Output the [X, Y] coordinate of the center of the cell containing the given text.  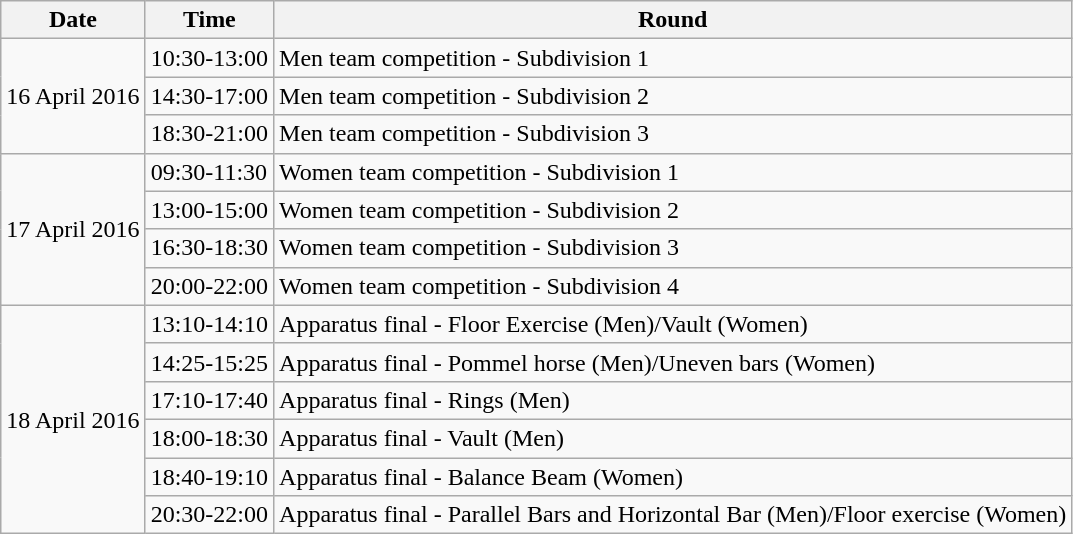
Men team competition - Subdivision 3 [673, 134]
18:00-18:30 [209, 438]
Apparatus final - Floor Exercise (Men)/Vault (Women) [673, 324]
17 April 2016 [73, 229]
14:25-15:25 [209, 362]
20:00-22:00 [209, 286]
Women team competition - Subdivision 3 [673, 248]
Men team competition - Subdivision 2 [673, 96]
Apparatus final - Rings (Men) [673, 400]
Date [73, 20]
Women team competition - Subdivision 4 [673, 286]
Time [209, 20]
Women team competition - Subdivision 1 [673, 172]
Apparatus final - Balance Beam (Women) [673, 477]
Apparatus final - Parallel Bars and Horizontal Bar (Men)/Floor exercise (Women) [673, 515]
Women team competition - Subdivision 2 [673, 210]
16:30-18:30 [209, 248]
Round [673, 20]
18 April 2016 [73, 419]
Apparatus final - Pommel horse (Men)/Uneven bars (Women) [673, 362]
13:00-15:00 [209, 210]
20:30-22:00 [209, 515]
18:30-21:00 [209, 134]
Apparatus final - Vault (Men) [673, 438]
17:10-17:40 [209, 400]
18:40-19:10 [209, 477]
Men team competition - Subdivision 1 [673, 58]
14:30-17:00 [209, 96]
16 April 2016 [73, 96]
10:30-13:00 [209, 58]
13:10-14:10 [209, 324]
09:30-11:30 [209, 172]
